Search for the cell housing the specified text and yield its (x, y) center coordinate. 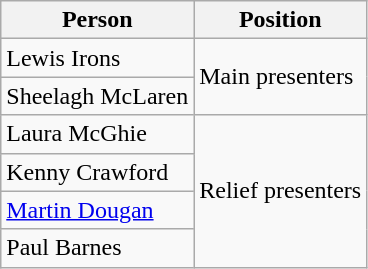
Lewis Irons (98, 58)
Paul Barnes (98, 248)
Sheelagh McLaren (98, 96)
Laura McGhie (98, 134)
Kenny Crawford (98, 172)
Relief presenters (280, 191)
Person (98, 20)
Position (280, 20)
Martin Dougan (98, 210)
Main presenters (280, 77)
